For the text-containing cell, return its midpoint in (X, Y) coordinate format. 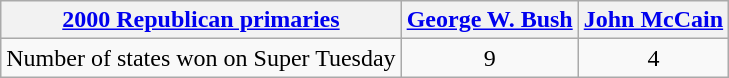
Number of states won on Super Tuesday (201, 58)
2000 Republican primaries (201, 20)
9 (490, 58)
John McCain (653, 20)
George W. Bush (490, 20)
4 (653, 58)
